Determine the (x, y) coordinate at the center of the cell enclosing the given text.  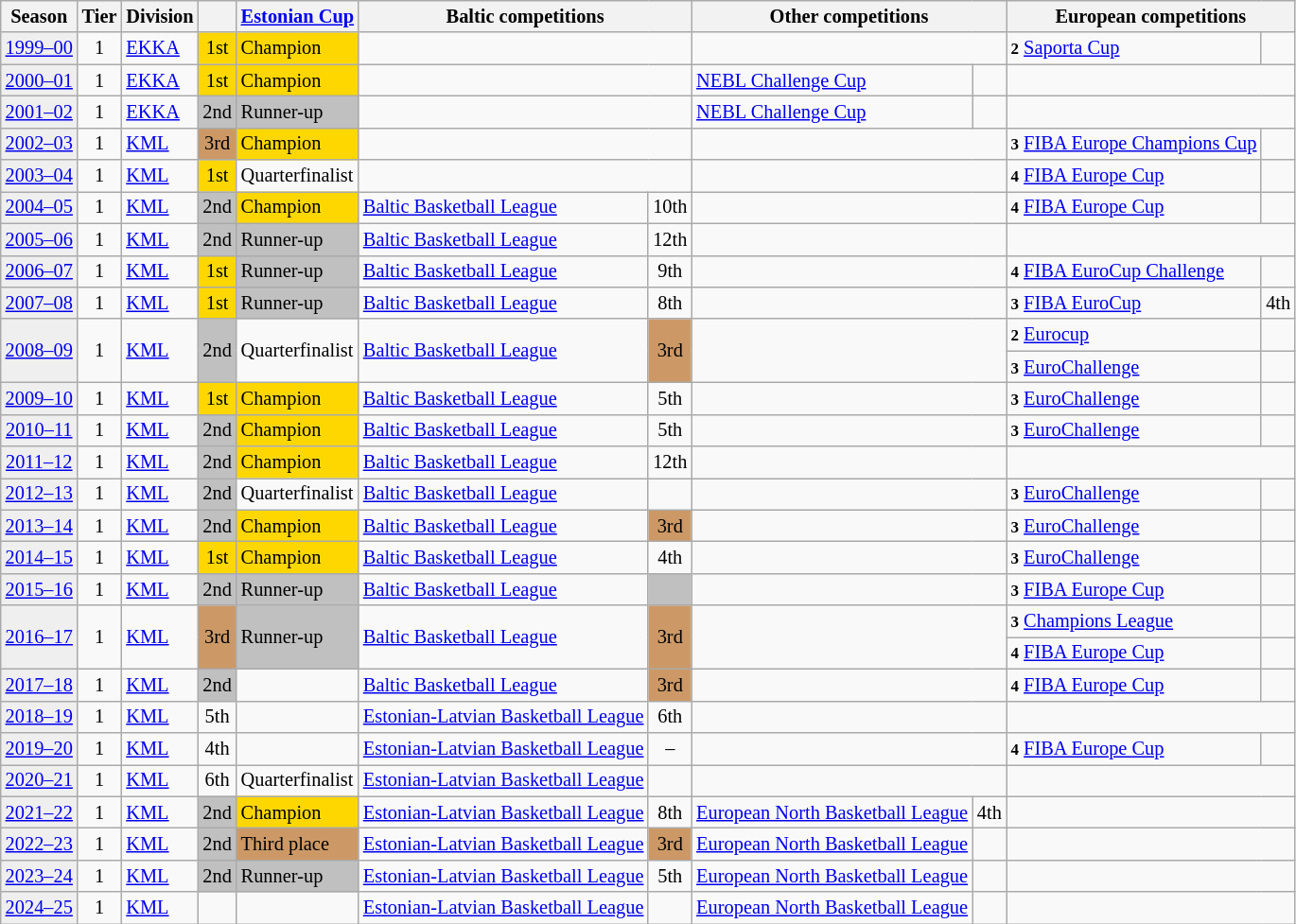
2020–21 (40, 780)
3 FIBA Europe Cup (1134, 589)
2017–18 (40, 685)
2001–02 (40, 112)
2004–05 (40, 207)
2009–10 (40, 398)
2024–25 (40, 908)
9th (670, 271)
3 Champions League (1134, 621)
2023–24 (40, 876)
2007–08 (40, 303)
Division (159, 16)
– (670, 748)
2022–23 (40, 844)
3 FIBA EuroCup (1134, 303)
2015–16 (40, 589)
2012–13 (40, 494)
2002–03 (40, 144)
2010–11 (40, 430)
2014–15 (40, 557)
2018–19 (40, 717)
2008–09 (40, 350)
4 FIBA EuroCup Challenge (1134, 271)
Baltic competitions (525, 16)
2013–14 (40, 526)
Other competitions (849, 16)
Estonian Cup (297, 16)
2 Saporta Cup (1134, 48)
2021–22 (40, 812)
2005–06 (40, 239)
2000–01 (40, 80)
2 Eurocup (1134, 335)
2019–20 (40, 748)
2003–04 (40, 176)
2011–12 (40, 462)
Season (40, 16)
10th (670, 207)
Third place (297, 844)
3 FIBA Europe Champions Cup (1134, 144)
2016–17 (40, 637)
1999–00 (40, 48)
Tier (100, 16)
2006–07 (40, 271)
European competitions (1150, 16)
